Capture the cell that displays the provided text and extract its (x, y) central coordinate. 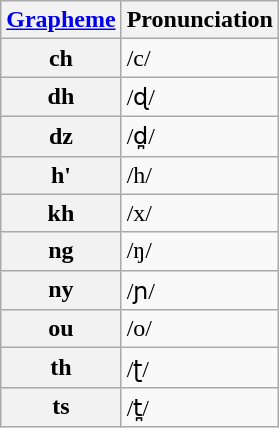
/x/ (200, 213)
/t̪/ (200, 407)
kh (61, 213)
/c/ (200, 58)
/d̪/ (200, 136)
h' (61, 175)
/ɖ/ (200, 97)
dz (61, 136)
/o/ (200, 329)
ou (61, 329)
Pronunciation (200, 20)
ny (61, 290)
ng (61, 251)
th (61, 368)
dh (61, 97)
/h/ (200, 175)
/ŋ/ (200, 251)
/ɲ/ (200, 290)
ts (61, 407)
/ʈ/ (200, 368)
ch (61, 58)
Grapheme (61, 20)
